Output the [x, y] coordinate of the center of the cell containing the given text.  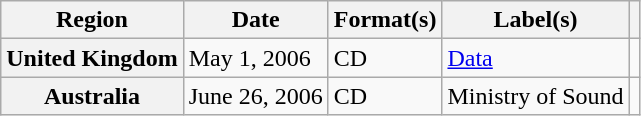
Australia [92, 96]
United Kingdom [92, 58]
May 1, 2006 [256, 58]
June 26, 2006 [256, 96]
Label(s) [536, 20]
Date [256, 20]
Region [92, 20]
Format(s) [385, 20]
Ministry of Sound [536, 96]
Data [536, 58]
